Capture the cell that displays the provided text and extract its [x, y] central coordinate. 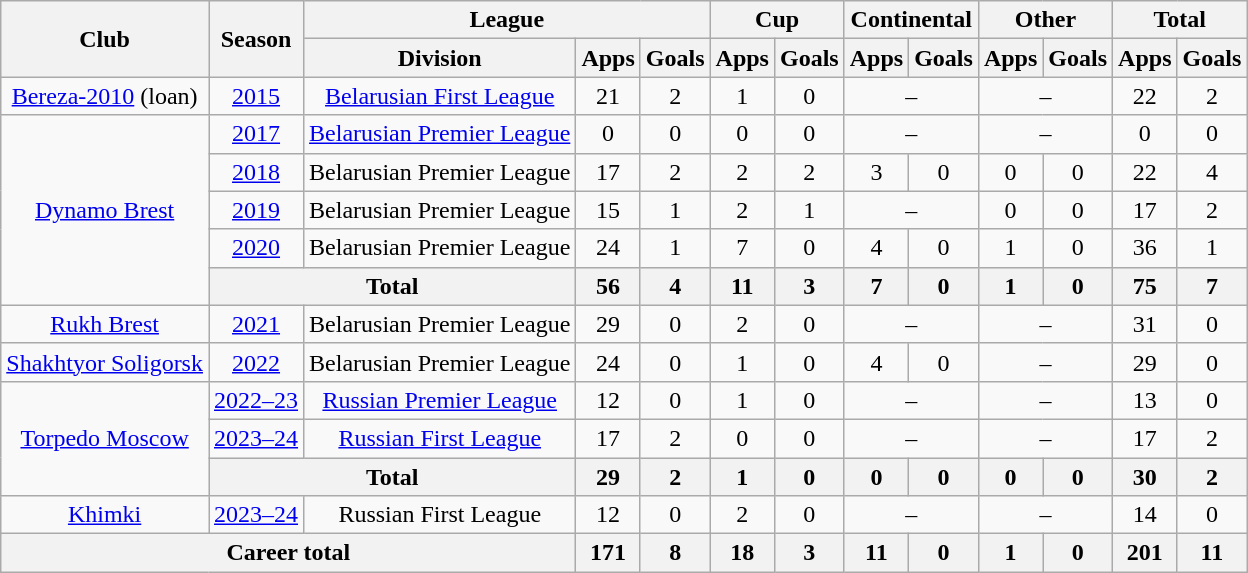
Khimki [105, 515]
15 [608, 210]
Dynamo Brest [105, 210]
21 [608, 96]
201 [1145, 553]
2020 [256, 248]
36 [1145, 248]
Division [440, 58]
56 [608, 286]
Bereza-2010 (loan) [105, 96]
14 [1145, 515]
Russian Premier League [440, 400]
League [507, 20]
2018 [256, 172]
Career total [288, 553]
Season [256, 39]
Torpedo Moscow [105, 438]
2021 [256, 324]
Cup [777, 20]
2022–23 [256, 400]
2015 [256, 96]
Club [105, 39]
18 [742, 553]
13 [1145, 400]
8 [675, 553]
171 [608, 553]
75 [1145, 286]
2022 [256, 362]
Continental [911, 20]
Belarusian First League [440, 96]
2017 [256, 134]
Rukh Brest [105, 324]
Other [1045, 20]
2019 [256, 210]
Shakhtyor Soligorsk [105, 362]
30 [1145, 477]
31 [1145, 324]
